Pinpoint the cell where the given text exists, returning its [X, Y] midpoint coordinate. 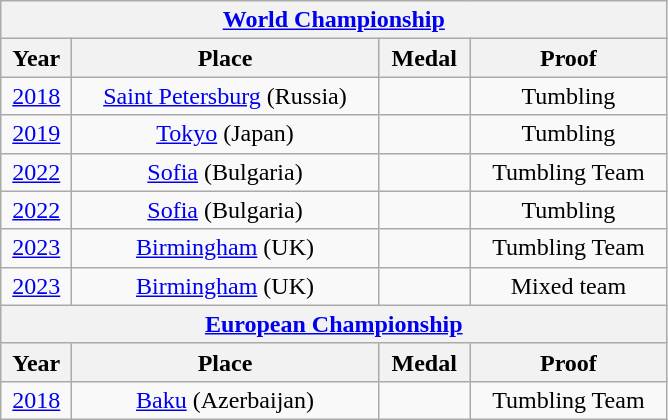
Mixed team [568, 286]
2019 [36, 134]
European Championship [334, 324]
Baku (Azerbaijan) [225, 400]
Tokyo (Japan) [225, 134]
Saint Petersburg (Russia) [225, 96]
World Championship [334, 20]
